From the cell containing the given text, extract its center point as (X, Y) coordinate. 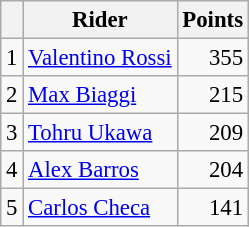
4 (12, 170)
Alex Barros (100, 170)
215 (212, 95)
204 (212, 170)
141 (212, 208)
Carlos Checa (100, 208)
Tohru Ukawa (100, 133)
2 (12, 95)
5 (12, 208)
1 (12, 58)
355 (212, 58)
Valentino Rossi (100, 58)
3 (12, 133)
Points (212, 20)
Max Biaggi (100, 95)
Rider (100, 20)
209 (212, 133)
